From the cell containing the given text, extract its center point as [x, y] coordinate. 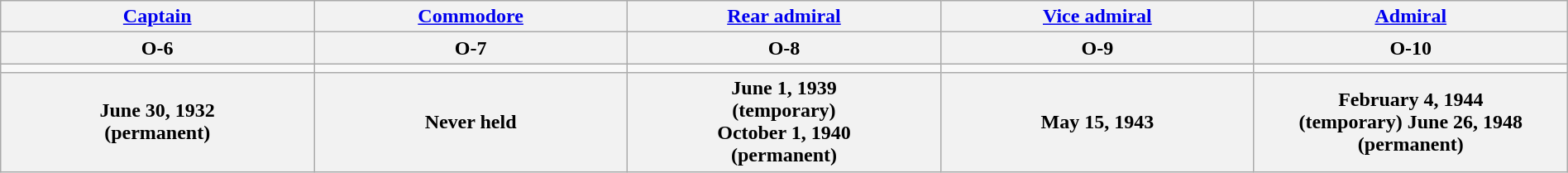
Never held [471, 123]
O-6 [157, 48]
O-8 [784, 48]
Commodore [471, 17]
February 4, 1944(temporary) June 26, 1948 (permanent) [1411, 123]
June 30, 1932(permanent) [157, 123]
O-10 [1411, 48]
Captain [157, 17]
Rear admiral [784, 17]
O-9 [1097, 48]
O-7 [471, 48]
May 15, 1943 [1097, 123]
June 1, 1939(temporary)October 1, 1940(permanent) [784, 123]
Admiral [1411, 17]
Vice admiral [1097, 17]
